Identify which cell holds the provided text, then report its [x, y] central coordinate. 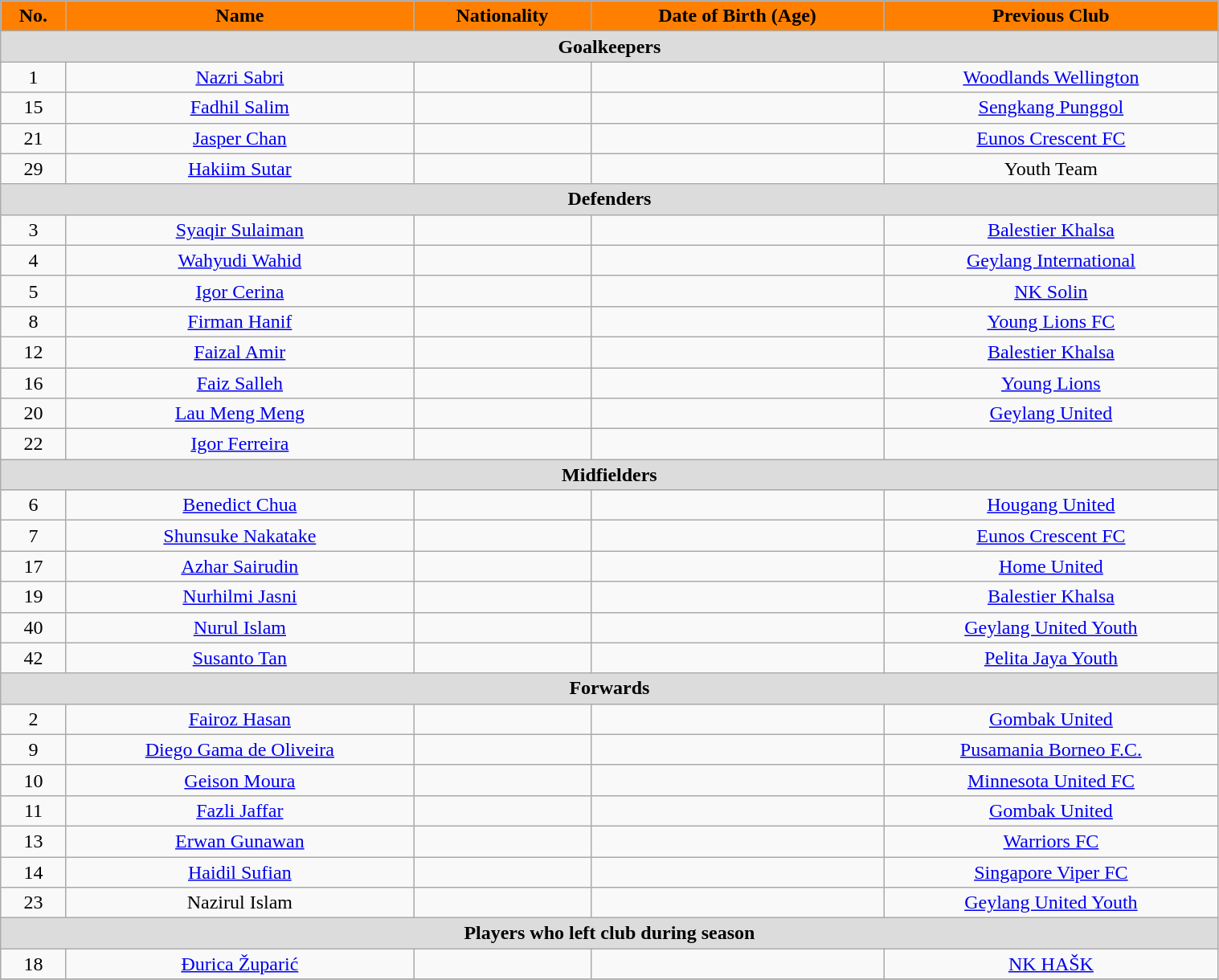
Nationality [503, 16]
20 [34, 414]
2 [34, 719]
29 [34, 169]
5 [34, 291]
Sengkang Punggol [1051, 108]
10 [34, 780]
Faizal Amir [239, 352]
Midfielders [609, 475]
Date of Birth (Age) [738, 16]
21 [34, 138]
Igor Ferreira [239, 444]
Minnesota United FC [1051, 780]
19 [34, 597]
40 [34, 627]
22 [34, 444]
Hakiim Sutar [239, 169]
Nazri Sabri [239, 77]
Faiz Salleh [239, 383]
No. [34, 16]
Firman Hanif [239, 321]
11 [34, 811]
42 [34, 658]
15 [34, 108]
Syaqir Sulaiman [239, 230]
Erwan Gunawan [239, 841]
4 [34, 260]
Youth Team [1051, 169]
Young Lions [1051, 383]
13 [34, 841]
Singapore Viper FC [1051, 872]
Shunsuke Nakatake [239, 536]
Forwards [609, 688]
Pusamania Borneo F.C. [1051, 749]
Azhar Sairudin [239, 566]
3 [34, 230]
Players who left club during season [609, 933]
Lau Meng Meng [239, 414]
Jasper Chan [239, 138]
23 [34, 903]
Nurul Islam [239, 627]
7 [34, 536]
Benedict Chua [239, 505]
Defenders [609, 199]
Name [239, 16]
Igor Cerina [239, 291]
Goalkeepers [609, 47]
16 [34, 383]
Geylang International [1051, 260]
Fairoz Hasan [239, 719]
Warriors FC [1051, 841]
Fazli Jaffar [239, 811]
12 [34, 352]
Woodlands Wellington [1051, 77]
Previous Club [1051, 16]
Diego Gama de Oliveira [239, 749]
Home United [1051, 566]
Nurhilmi Jasni [239, 597]
Haidil Sufian [239, 872]
1 [34, 77]
Young Lions FC [1051, 321]
9 [34, 749]
17 [34, 566]
Geison Moura [239, 780]
Wahyudi Wahid [239, 260]
Đurica Župarić [239, 964]
18 [34, 964]
14 [34, 872]
8 [34, 321]
Susanto Tan [239, 658]
Nazirul Islam [239, 903]
6 [34, 505]
Fadhil Salim [239, 108]
Pelita Jaya Youth [1051, 658]
Geylang United [1051, 414]
Hougang United [1051, 505]
NK HAŠK [1051, 964]
NK Solin [1051, 291]
